Identify which cell holds the provided text, then report its (X, Y) central coordinate. 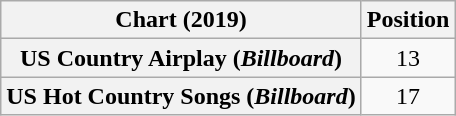
Chart (2019) (181, 20)
US Country Airplay (Billboard) (181, 58)
Position (408, 20)
17 (408, 96)
13 (408, 58)
US Hot Country Songs (Billboard) (181, 96)
